Locate the cell with the specified text and output its [x, y] center coordinate. 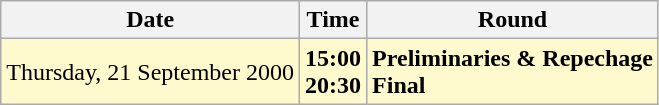
Time [334, 20]
Date [150, 20]
Thursday, 21 September 2000 [150, 72]
Preliminaries & RepechageFinal [513, 72]
Round [513, 20]
15:0020:30 [334, 72]
